Locate the cell with the specified text and output its (X, Y) center coordinate. 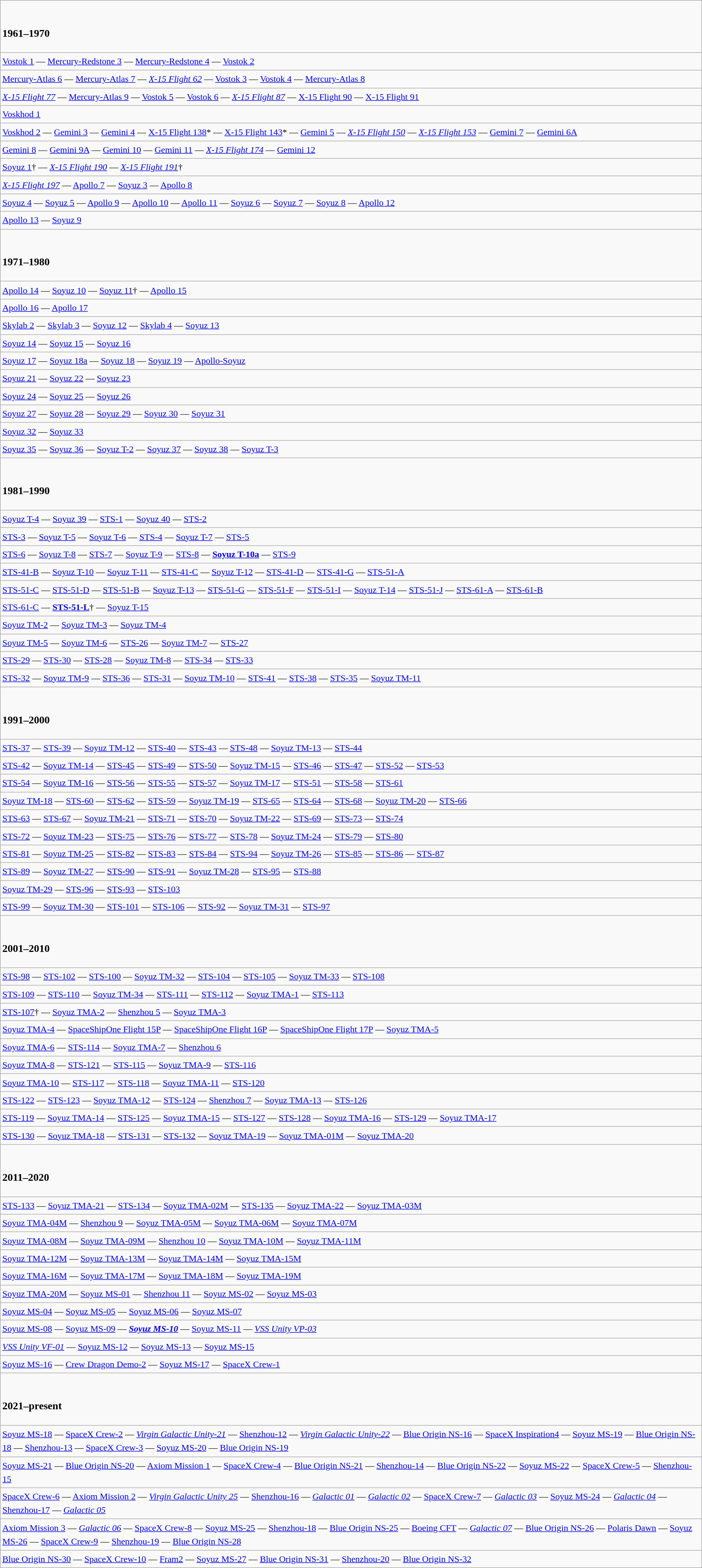
Soyuz 1† — X-15 Flight 190 — X-15 Flight 191† (351, 167)
Soyuz TM-5 — Soyuz TM-6 — STS-26 — Soyuz TM-7 — STS-27 (351, 642)
Soyuz TMA-6 — STS-114 — Soyuz TMA-7 — Shenzhou 6 (351, 1048)
STS-122 — STS-123 — Soyuz TMA-12 — STS-124 — Shenzhou 7 — Soyuz TMA-13 — STS-126 (351, 1100)
STS-133 — Soyuz TMA-21 — STS-134 — Soyuz TMA-02M — STS-135 — Soyuz TMA-22 — Soyuz TMA-03M (351, 1205)
Soyuz TM-18 — STS-60 — STS-62 — STS-59 — Soyuz TM-19 — STS-65 — STS-64 — STS-68 — Soyuz TM-20 — STS-66 (351, 801)
STS-37 — STS-39 — Soyuz TM-12 — STS-40 — STS-43 — STS-48 — Soyuz TM-13 — STS-44 (351, 748)
Soyuz 32 — Soyuz 33 (351, 431)
X-15 Flight 197 — Apollo 7 — Soyuz 3 — Apollo 8 (351, 185)
STS-63 — STS-67 — Soyuz TM-21 — STS-71 — STS-70 — Soyuz TM-22 — STS-69 — STS-73 — STS-74 (351, 819)
Soyuz 27 — Soyuz 28 — Soyuz 29 — Soyuz 30 — Soyuz 31 (351, 413)
STS-130 — Soyuz TMA-18 — STS-131 — STS-132 — Soyuz TMA-19 — Soyuz TMA-01M — Soyuz TMA-20 (351, 1135)
STS-6 — Soyuz T-8 — STS-7 — Soyuz T-9 — STS-8 — Soyuz T-10a — STS-9 (351, 555)
STS-99 — Soyuz TM-30 — STS-101 — STS-106 — STS-92 — Soyuz TM-31 — STS-97 (351, 907)
Soyuz TMA-4 — SpaceShipOne Flight 15P — SpaceShipOne Flight 16P — SpaceShipOne Flight 17P — Soyuz TMA-5 (351, 1030)
2021–present (351, 1400)
Soyuz TMA-10 — STS-117 — STS-118 — Soyuz TMA-11 — STS-120 (351, 1083)
Soyuz 17 — Soyuz 18a — Soyuz 18 — Soyuz 19 — Apollo-Soyuz (351, 361)
Soyuz TMA-08M — Soyuz TMA-09M — Shenzhou 10 — Soyuz TMA-10M — Soyuz TMA-11M (351, 1240)
VSS Unity VF-01 — Soyuz MS-12 — Soyuz MS-13 — Soyuz MS-15 (351, 1347)
Skylab 2 — Skylab 3 — Soyuz 12 — Skylab 4 — Soyuz 13 (351, 326)
1991–2000 (351, 713)
Soyuz 14 — Soyuz 15 — Soyuz 16 (351, 343)
1971–1980 (351, 255)
Soyuz TMA-04M — Shenzhou 9 — Soyuz TMA-05M — Soyuz TMA-06M — Soyuz TMA-07M (351, 1223)
STS-42 — Soyuz TM-14 — STS-45 — STS-49 — STS-50 — Soyuz TM-15 — STS-46 — STS-47 — STS-52 — STS-53 (351, 765)
Soyuz MS-04 — Soyuz MS-05 — Soyuz MS-06 — Soyuz MS-07 (351, 1312)
Soyuz MS-08 — Soyuz MS-09 — Soyuz MS-10 — Soyuz MS-11 — VSS Unity VP-03 (351, 1329)
STS-119 — Soyuz TMA-14 — STS-125 — Soyuz TMA-15 — STS-127 — STS-128 — Soyuz TMA-16 — STS-129 — Soyuz TMA-17 (351, 1118)
STS-3 — Soyuz T-5 — Soyuz T-6 — STS-4 — Soyuz T-7 — STS-5 (351, 537)
Blue Origin NS-30 — SpaceX Crew-10 — Fram2 — Soyuz MS-27 — Blue Origin NS-31 — Shenzhou-20 — Blue Origin NS-32 (351, 1559)
STS-109 — STS-110 — Soyuz TM-34 — STS-111 — STS-112 — Soyuz TMA-1 — STS-113 (351, 994)
STS-29 — STS-30 — STS-28 — Soyuz TM-8 — STS-34 — STS-33 (351, 660)
Soyuz TM-29 — STS-96 — STS-93 — STS-103 (351, 889)
X-15 Flight 77 — Mercury-Atlas 9 — Vostok 5 — Vostok 6 — X-15 Flight 87 — X-15 Flight 90 — X-15 Flight 91 (351, 97)
Voskhod 2 — Gemini 3 — Gemini 4 — X-15 Flight 138* — X-15 Flight 143* — Gemini 5 — X-15 Flight 150 — X-15 Flight 153 — Gemini 7 — Gemini 6A (351, 132)
Soyuz 35 — Soyuz 36 — Soyuz T-2 — Soyuz 37 — Soyuz 38 — Soyuz T-3 (351, 449)
Soyuz TMA-20M — Soyuz MS-01 — Shenzhou 11 — Soyuz MS-02 — Soyuz MS-03 (351, 1294)
Soyuz TMA-8 — STS-121 — STS-115 — Soyuz TMA-9 — STS-116 (351, 1065)
Mercury-Atlas 6 — Mercury-Atlas 7 — X-15 Flight 62 — Vostok 3 — Vostok 4 — Mercury-Atlas 8 (351, 79)
Apollo 14 — Soyuz 10 — Soyuz 11† — Apollo 15 (351, 290)
STS-32 — Soyuz TM-9 — STS-36 — STS-31 — Soyuz TM-10 — STS-41 — STS-38 — STS-35 — Soyuz TM-11 (351, 678)
Apollo 16 — Apollo 17 (351, 308)
Vostok 1 — Mercury-Redstone 3 — Mercury-Redstone 4 — Vostok 2 (351, 62)
Gemini 8 — Gemini 9A — Gemini 10 — Gemini 11 — X-15 Flight 174 — Gemini 12 (351, 149)
2001–2010 (351, 942)
Soyuz 21 — Soyuz 22 — Soyuz 23 (351, 378)
Soyuz TMA-16M — Soyuz TMA-17M — Soyuz TMA-18M — Soyuz TMA-19M (351, 1276)
STS-54 — Soyuz TM-16 — STS-56 — STS-55 — STS-57 — Soyuz TM-17 — STS-51 — STS-58 — STS-61 (351, 783)
STS-89 — Soyuz TM-27 — STS-90 — STS-91 — Soyuz TM-28 — STS-95 — STS-88 (351, 871)
1981–1990 (351, 484)
STS-61-C — STS-51-L† — Soyuz T-15 (351, 607)
Apollo 13 — Soyuz 9 (351, 221)
STS-51-C — STS-51-D — STS-51-B — Soyuz T-13 — STS-51-G — STS-51-F — STS-51-I — Soyuz T-14 — STS-51-J — STS-61-A — STS-61-B (351, 590)
STS-81 — Soyuz TM-25 — STS-82 — STS-83 — STS-84 — STS-94 — Soyuz TM-26 — STS-85 — STS-86 — STS-87 (351, 854)
1961–1970 (351, 26)
Voskhod 1 (351, 114)
Soyuz T-4 — Soyuz 39 — STS-1 — Soyuz 40 — STS-2 (351, 519)
STS-107† — Soyuz TMA-2 — Shenzhou 5 — Soyuz TMA-3 (351, 1012)
STS-72 — Soyuz TM-23 — STS-75 — STS-76 — STS-77 — STS-78 — Soyuz TM-24 — STS-79 — STS-80 (351, 836)
Soyuz TM-2 — Soyuz TM-3 — Soyuz TM-4 (351, 625)
2011–2020 (351, 1171)
STS-98 — STS-102 — STS-100 — Soyuz TM-32 — STS-104 — STS-105 — Soyuz TM-33 — STS-108 (351, 976)
STS-41-B — Soyuz T-10 — Soyuz T-11 — STS-41-C — Soyuz T-12 — STS-41-D — STS-41-G — STS-51-A (351, 572)
Soyuz 4 — Soyuz 5 — Apollo 9 — Apollo 10 — Apollo 11 — Soyuz 6 — Soyuz 7 — Soyuz 8 — Apollo 12 (351, 203)
Soyuz 24 — Soyuz 25 — Soyuz 26 (351, 396)
Soyuz MS-16 — Crew Dragon Demo-2 — Soyuz MS-17 — SpaceX Crew-1 (351, 1364)
Soyuz TMA-12M — Soyuz TMA-13M — Soyuz TMA-14M — Soyuz TMA-15M (351, 1258)
